Pinpoint the cell where the given text exists, returning its (x, y) midpoint coordinate. 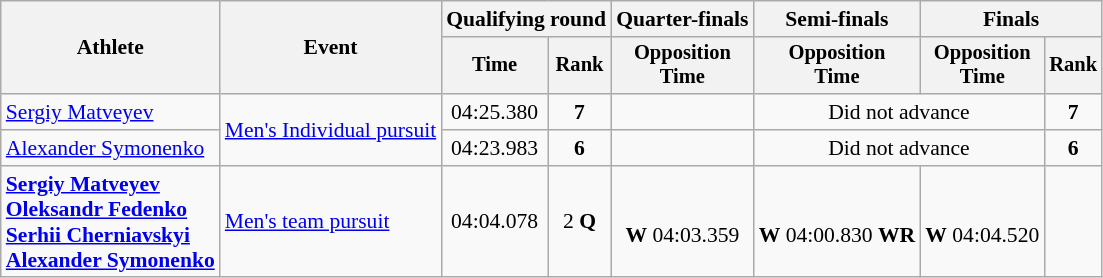
Sergiy MatveyevOleksandr FedenkoSerhii CherniavskyiAlexander Symonenko (110, 222)
Finals (1011, 19)
W 04:00.830 WR (838, 222)
Men's team pursuit (330, 222)
W 04:04.520 (982, 222)
04:25.380 (494, 112)
Alexander Symonenko (110, 148)
Qualifying round (526, 19)
Event (330, 48)
Men's Individual pursuit (330, 130)
04:04.078 (494, 222)
Quarter-finals (682, 19)
2 Q (580, 222)
W 04:03.359 (682, 222)
Semi-finals (838, 19)
Time (494, 66)
Athlete (110, 48)
Sergiy Matveyev (110, 112)
04:23.983 (494, 148)
